Return the (X, Y) coordinate for the center point of the cell that contains the specified text.  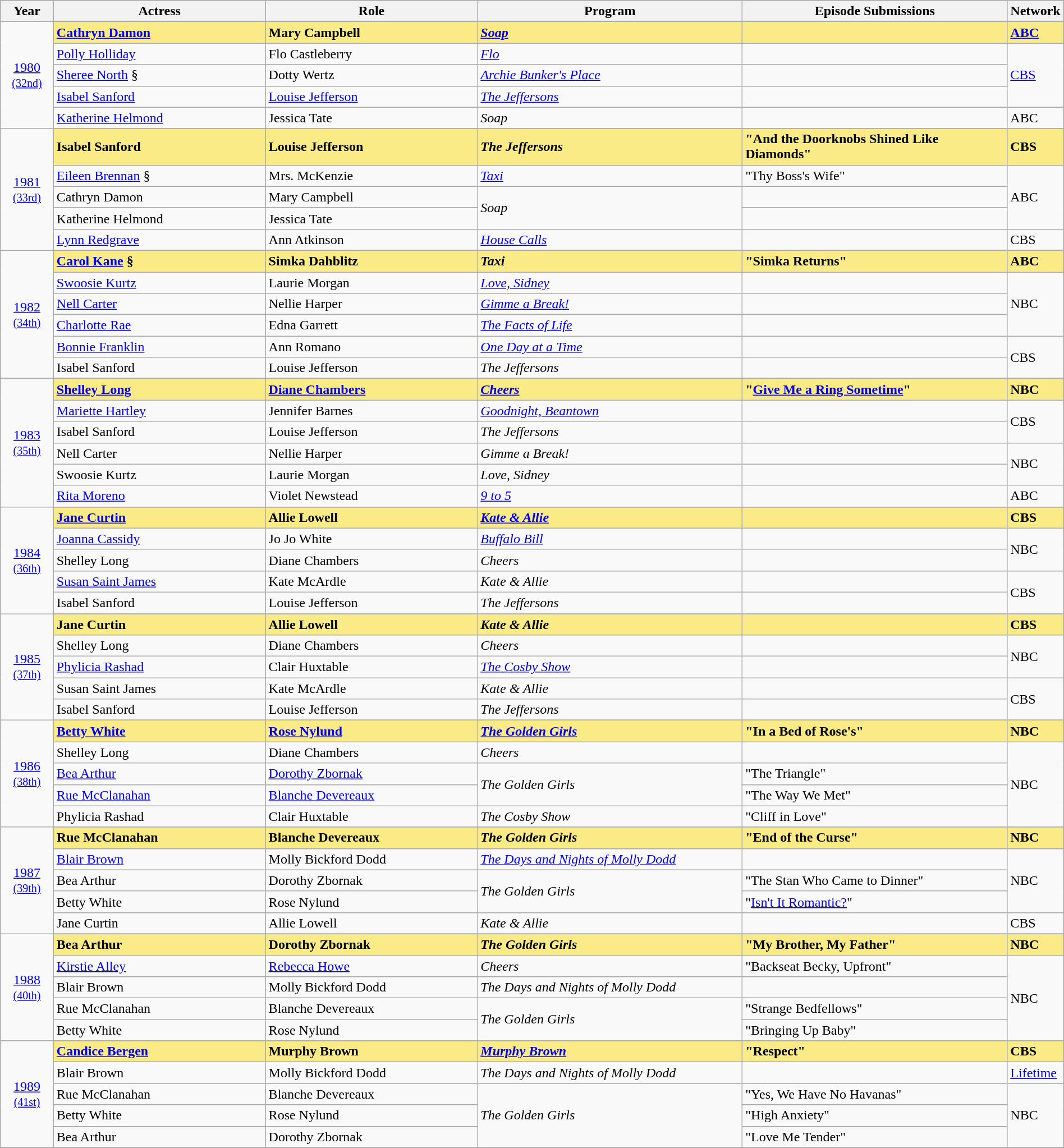
"And the Doorknobs Shined Like Diamonds" (875, 147)
Joanna Cassidy (159, 539)
"Thy Boss's Wife" (875, 176)
Mariette Hartley (159, 411)
Jo Jo White (372, 539)
"Isn't It Romantic?" (875, 902)
Bonnie Franklin (159, 347)
1985(37th) (27, 667)
Rita Moreno (159, 496)
"The Stan Who Came to Dinner" (875, 880)
Carol Kane § (159, 261)
Dotty Wertz (372, 75)
"Respect" (875, 1051)
1984(36th) (27, 560)
The Facts of Life (610, 325)
"Backseat Becky, Upfront" (875, 966)
Buffalo Bill (610, 539)
1982(34th) (27, 314)
1983(35th) (27, 443)
Archie Bunker's Place (610, 75)
Eileen Brennan § (159, 176)
"Cliff in Love" (875, 816)
Role (372, 11)
"My Brother, My Father" (875, 944)
Actress (159, 11)
Mrs. McKenzie (372, 176)
"Yes, We Have No Havanas" (875, 1094)
1980(32nd) (27, 75)
Jennifer Barnes (372, 411)
9 to 5 (610, 496)
1989(41st) (27, 1094)
"The Way We Met" (875, 795)
Violet Newstead (372, 496)
House Calls (610, 240)
Year (27, 11)
1988(40th) (27, 987)
Flo Castleberry (372, 54)
Kirstie Alley (159, 966)
Lifetime (1035, 1073)
Rebecca Howe (372, 966)
Edna Garrett (372, 325)
Sheree North § (159, 75)
Candice Bergen (159, 1051)
Ann Romano (372, 347)
Polly Holliday (159, 54)
Lynn Redgrave (159, 240)
1986(38th) (27, 774)
Episode Submissions (875, 11)
One Day at a Time (610, 347)
"Strange Bedfellows" (875, 1009)
1987(39th) (27, 880)
1981(33rd) (27, 190)
Program (610, 11)
"Give Me a Ring Sometime" (875, 389)
Flo (610, 54)
Charlotte Rae (159, 325)
Network (1035, 11)
"Simka Returns" (875, 261)
"In a Bed of Rose's" (875, 731)
Simka Dahblitz (372, 261)
"High Anxiety" (875, 1115)
Goodnight, Beantown (610, 411)
"Bringing Up Baby" (875, 1030)
Ann Atkinson (372, 240)
"Love Me Tender" (875, 1137)
"End of the Curse" (875, 838)
"The Triangle" (875, 774)
